From the cell containing the given text, extract its center point as (X, Y) coordinate. 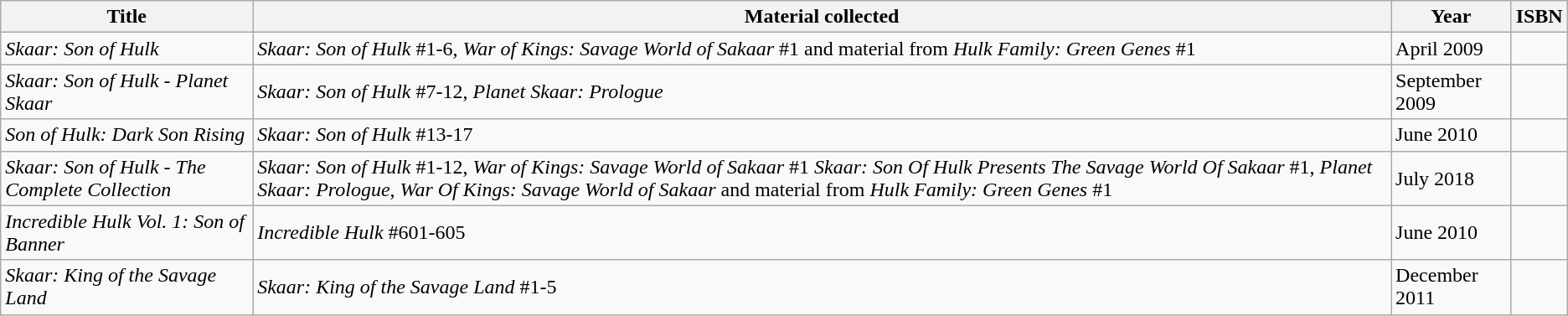
Skaar: Son of Hulk #7-12, Planet Skaar: Prologue (823, 92)
Material collected (823, 17)
April 2009 (1452, 49)
Skaar: Son of Hulk #1-6, War of Kings: Savage World of Sakaar #1 and material from Hulk Family: Green Genes #1 (823, 49)
December 2011 (1452, 287)
Skaar: Son of Hulk (127, 49)
Skaar: Son of Hulk - The Complete Collection (127, 178)
Skaar: Son of Hulk #13-17 (823, 135)
Incredible Hulk Vol. 1: Son of Banner (127, 233)
Skaar: King of the Savage Land #1-5 (823, 287)
Incredible Hulk #601-605 (823, 233)
ISBN (1540, 17)
Year (1452, 17)
Skaar: Son of Hulk - Planet Skaar (127, 92)
Title (127, 17)
Skaar: King of the Savage Land (127, 287)
July 2018 (1452, 178)
September 2009 (1452, 92)
Son of Hulk: Dark Son Rising (127, 135)
